Return [x, y] of the center of cell containing provided text 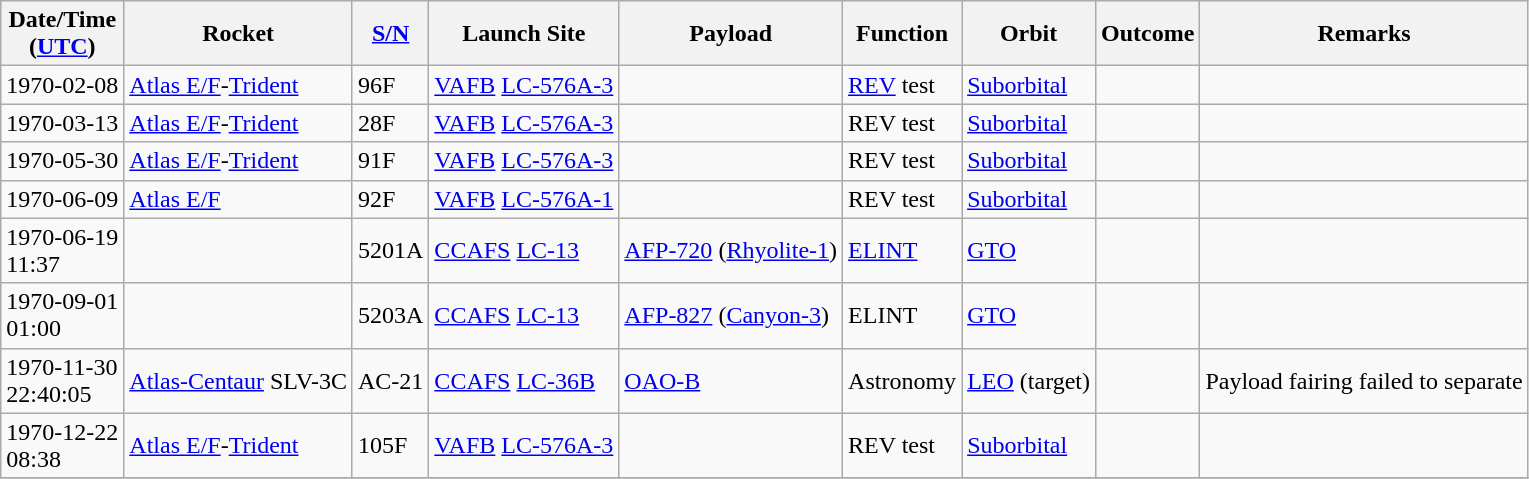
1970-03-13 [62, 123]
Payload [731, 34]
AC-21 [390, 380]
Function [902, 34]
AFP-827 (Canyon-3) [731, 316]
1970-05-30 [62, 161]
1970-06-09 [62, 199]
1970-12-2208:38 [62, 446]
Atlas-Centaur SLV-3C [238, 380]
96F [390, 85]
Astronomy [902, 380]
VAFB LC-576A-1 [524, 199]
LEO (target) [1029, 380]
Rocket [238, 34]
AFP-720 (Rhyolite-1) [731, 250]
Date/Time(UTC) [62, 34]
Orbit [1029, 34]
Outcome [1148, 34]
91F [390, 161]
Payload fairing failed to separate [1364, 380]
1970-11-3022:40:05 [62, 380]
1970-09-0101:00 [62, 316]
1970-02-08 [62, 85]
5201A [390, 250]
5203A [390, 316]
Remarks [1364, 34]
105F [390, 446]
92F [390, 199]
Atlas E/F [238, 199]
1970-06-1911:37 [62, 250]
CCAFS LC-36B [524, 380]
S/N [390, 34]
28F [390, 123]
Launch Site [524, 34]
OAO-B [731, 380]
